For the text-containing cell, return its midpoint in (X, Y) coordinate format. 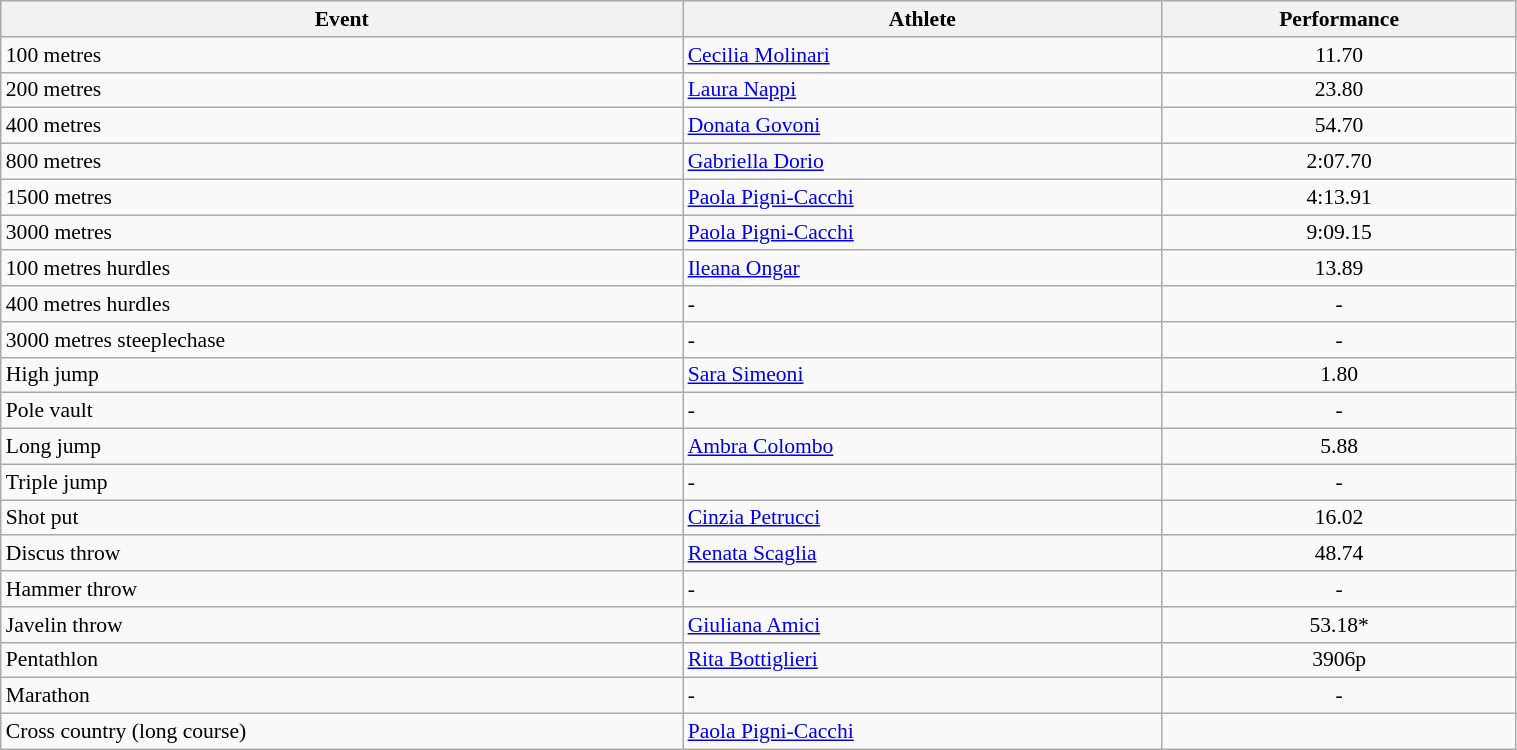
Javelin throw (342, 625)
3000 metres (342, 233)
9:09.15 (1339, 233)
Discus throw (342, 554)
2:07.70 (1339, 162)
Long jump (342, 447)
53.18* (1339, 625)
Pentathlon (342, 660)
Cinzia Petrucci (923, 518)
Marathon (342, 696)
Hammer throw (342, 589)
1.80 (1339, 375)
Event (342, 19)
Renata Scaglia (923, 554)
Triple jump (342, 482)
Shot put (342, 518)
Donata Govoni (923, 126)
23.80 (1339, 90)
100 metres hurdles (342, 269)
Pole vault (342, 411)
54.70 (1339, 126)
200 metres (342, 90)
48.74 (1339, 554)
Rita Bottiglieri (923, 660)
4:13.91 (1339, 197)
Cecilia Molinari (923, 55)
Cross country (long course) (342, 732)
Laura Nappi (923, 90)
16.02 (1339, 518)
Sara Simeoni (923, 375)
400 metres (342, 126)
1500 metres (342, 197)
400 metres hurdles (342, 304)
11.70 (1339, 55)
13.89 (1339, 269)
3000 metres steeplechase (342, 340)
Performance (1339, 19)
Athlete (923, 19)
3906p (1339, 660)
Gabriella Dorio (923, 162)
Giuliana Amici (923, 625)
100 metres (342, 55)
5.88 (1339, 447)
800 metres (342, 162)
Ambra Colombo (923, 447)
High jump (342, 375)
Ileana Ongar (923, 269)
